Extract the [x, y] coordinate from the center of the cell holding the provided text.  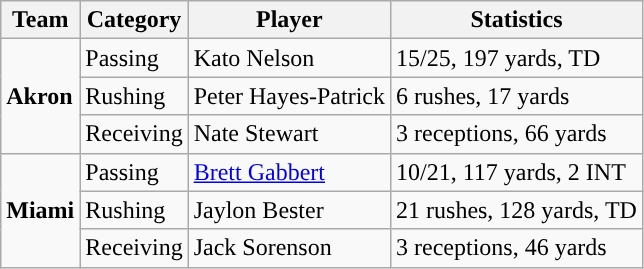
10/21, 117 yards, 2 INT [517, 172]
3 receptions, 46 yards [517, 248]
3 receptions, 66 yards [517, 134]
Player [289, 20]
Jack Sorenson [289, 248]
Jaylon Bester [289, 210]
15/25, 197 yards, TD [517, 58]
6 rushes, 17 yards [517, 96]
Akron [40, 96]
Kato Nelson [289, 58]
21 rushes, 128 yards, TD [517, 210]
Miami [40, 210]
Team [40, 20]
Peter Hayes-Patrick [289, 96]
Statistics [517, 20]
Brett Gabbert [289, 172]
Nate Stewart [289, 134]
Category [134, 20]
